Detect which cell encompasses the target text, then output its (X, Y) center coordinate. 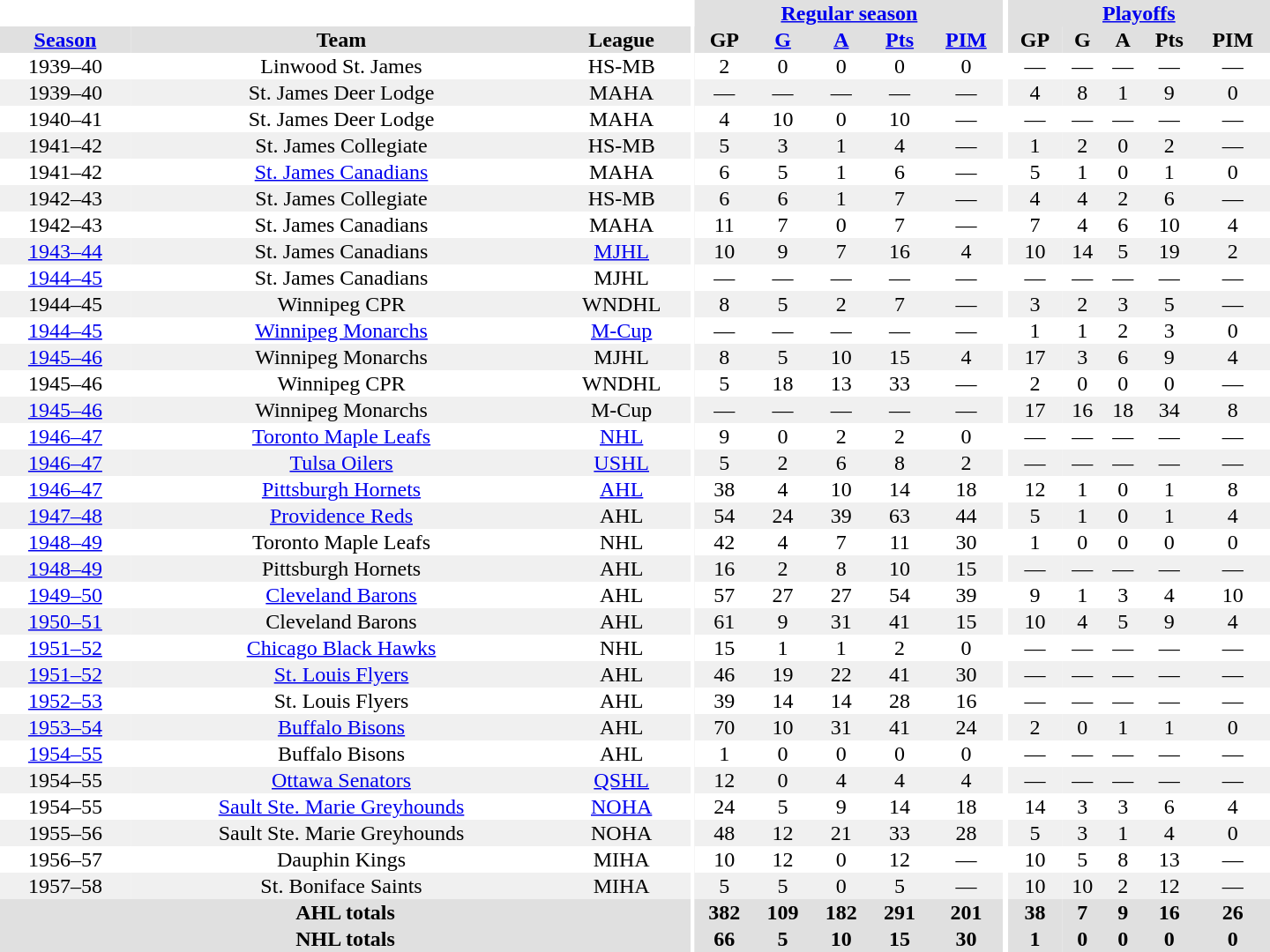
26 (1233, 912)
70 (724, 727)
Team (341, 40)
Providence Reds (341, 516)
382 (724, 912)
34 (1169, 410)
USHL (621, 463)
291 (900, 912)
1950–51 (65, 621)
57 (724, 595)
1952–53 (65, 701)
Dauphin Kings (341, 859)
109 (782, 912)
NHL totals (346, 939)
Chicago Black Hawks (341, 648)
Regular season (848, 13)
1956–57 (65, 859)
42 (724, 542)
Tulsa Oilers (341, 463)
St. Boniface Saints (341, 886)
63 (900, 516)
1940–41 (65, 119)
201 (966, 912)
22 (841, 674)
AHL totals (346, 912)
Season (65, 40)
44 (966, 516)
1953–54 (65, 727)
Playoffs (1139, 13)
Ottawa Senators (341, 780)
League (621, 40)
66 (724, 939)
1943–44 (65, 251)
61 (724, 621)
48 (724, 833)
1957–58 (65, 886)
46 (724, 674)
1949–50 (65, 595)
21 (841, 833)
1955–56 (65, 833)
182 (841, 912)
1947–48 (65, 516)
Linwood St. James (341, 66)
QSHL (621, 780)
